Detect which cell encompasses the target text, then output its [X, Y] center coordinate. 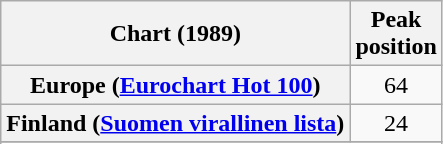
Finland (Suomen virallinen lista) [176, 123]
Peakposition [396, 34]
64 [396, 85]
24 [396, 123]
Chart (1989) [176, 34]
Europe (Eurochart Hot 100) [176, 85]
